Return (X, Y) of the center of cell containing provided text 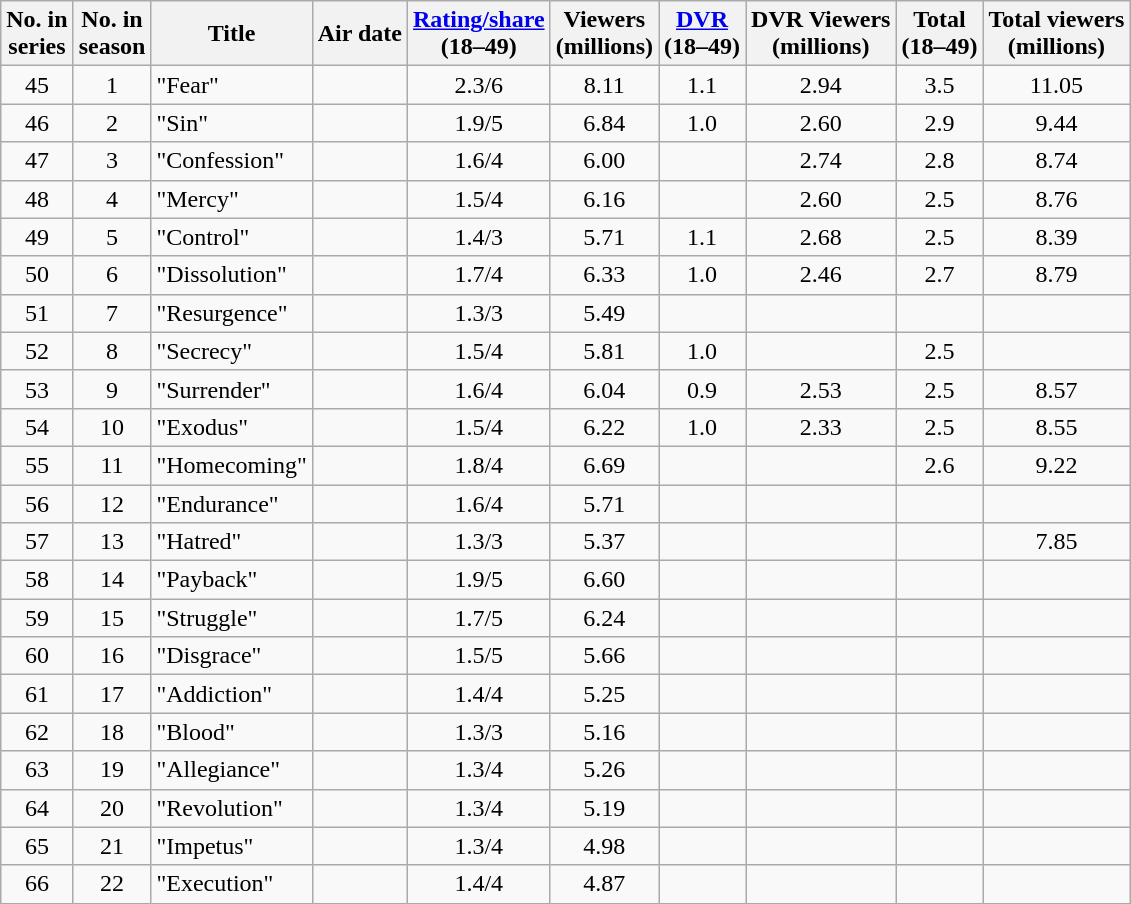
49 (37, 237)
2.53 (821, 389)
2.9 (940, 123)
Title (232, 34)
48 (37, 199)
8.55 (1056, 427)
5.49 (604, 313)
2.8 (940, 161)
0.9 (702, 389)
5 (112, 237)
Viewers(millions) (604, 34)
59 (37, 618)
5.19 (604, 808)
5.26 (604, 770)
6.60 (604, 580)
"Dissolution" (232, 275)
57 (37, 542)
5.25 (604, 694)
64 (37, 808)
"Revolution" (232, 808)
61 (37, 694)
"Execution" (232, 884)
22 (112, 884)
17 (112, 694)
"Disgrace" (232, 656)
3.5 (940, 85)
2.46 (821, 275)
2.74 (821, 161)
11.05 (1056, 85)
2.68 (821, 237)
8.39 (1056, 237)
1 (112, 85)
55 (37, 465)
"Secrecy" (232, 351)
19 (112, 770)
5.37 (604, 542)
1.4/3 (478, 237)
5.81 (604, 351)
14 (112, 580)
7.85 (1056, 542)
21 (112, 846)
4.98 (604, 846)
51 (37, 313)
53 (37, 389)
50 (37, 275)
2.3/6 (478, 85)
7 (112, 313)
63 (37, 770)
"Exodus" (232, 427)
6.69 (604, 465)
6 (112, 275)
6.16 (604, 199)
15 (112, 618)
8 (112, 351)
2.33 (821, 427)
10 (112, 427)
9 (112, 389)
9.44 (1056, 123)
4.87 (604, 884)
5.66 (604, 656)
Air date (360, 34)
"Payback" (232, 580)
"Hatred" (232, 542)
8.74 (1056, 161)
54 (37, 427)
65 (37, 846)
6.24 (604, 618)
62 (37, 732)
13 (112, 542)
8.57 (1056, 389)
1.7/5 (478, 618)
58 (37, 580)
"Surrender" (232, 389)
No. inseason (112, 34)
DVR(18–49) (702, 34)
"Allegiance" (232, 770)
4 (112, 199)
"Resurgence" (232, 313)
45 (37, 85)
"Homecoming" (232, 465)
8.11 (604, 85)
9.22 (1056, 465)
6.22 (604, 427)
46 (37, 123)
60 (37, 656)
"Control" (232, 237)
1.8/4 (478, 465)
5.16 (604, 732)
Total viewers(millions) (1056, 34)
"Blood" (232, 732)
Total(18–49) (940, 34)
52 (37, 351)
"Endurance" (232, 503)
No. inseries (37, 34)
11 (112, 465)
"Mercy" (232, 199)
"Struggle" (232, 618)
16 (112, 656)
6.84 (604, 123)
2.6 (940, 465)
"Confession" (232, 161)
1.7/4 (478, 275)
6.00 (604, 161)
1.5/5 (478, 656)
"Sin" (232, 123)
"Addiction" (232, 694)
66 (37, 884)
"Impetus" (232, 846)
18 (112, 732)
8.79 (1056, 275)
12 (112, 503)
2.94 (821, 85)
6.33 (604, 275)
47 (37, 161)
20 (112, 808)
2.7 (940, 275)
DVR Viewers(millions) (821, 34)
Rating/share(18–49) (478, 34)
8.76 (1056, 199)
56 (37, 503)
6.04 (604, 389)
3 (112, 161)
2 (112, 123)
"Fear" (232, 85)
